Output the (X, Y) coordinate of the center of the cell containing the given text.  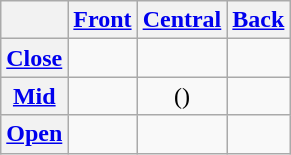
Mid (34, 96)
Central (182, 20)
Front (102, 20)
Open (34, 134)
Back (258, 20)
Close (34, 58)
() (182, 96)
